Search for the cell housing the specified text and yield its [x, y] center coordinate. 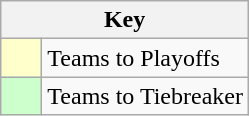
Teams to Tiebreaker [146, 96]
Key [125, 20]
Teams to Playoffs [146, 58]
